Determine the (X, Y) coordinate at the center of the cell enclosing the given text.  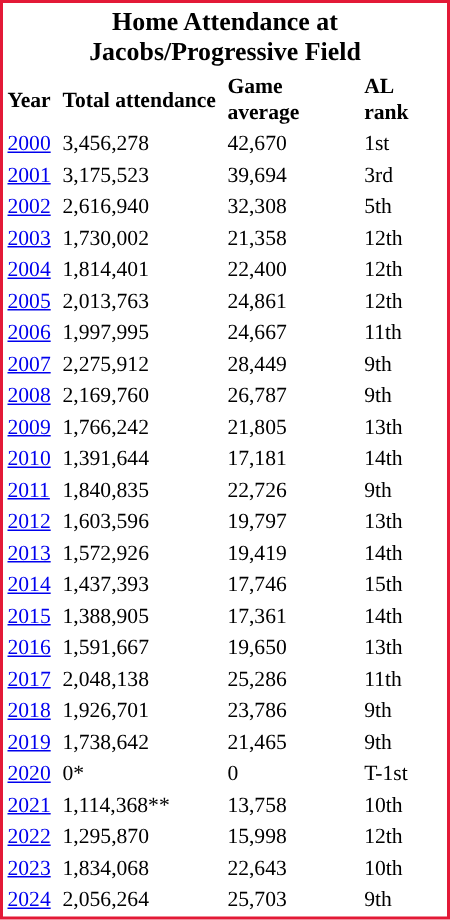
2,275,912 (142, 364)
AL rank (404, 99)
2018 (32, 710)
22,643 (293, 868)
15th (404, 584)
0* (142, 773)
26,787 (293, 395)
2003 (32, 238)
1,388,905 (142, 616)
1,926,701 (142, 710)
39,694 (293, 174)
28,449 (293, 364)
2007 (32, 364)
1,391,644 (142, 458)
1,997,995 (142, 332)
15,998 (293, 836)
17,181 (293, 458)
21,465 (293, 742)
2009 (32, 426)
17,361 (293, 616)
0 (293, 773)
2,056,264 (142, 899)
19,797 (293, 521)
2022 (32, 836)
32,308 (293, 206)
1st (404, 143)
2006 (32, 332)
2019 (32, 742)
1,766,242 (142, 426)
2,048,138 (142, 678)
2020 (32, 773)
2015 (32, 616)
1,730,002 (142, 238)
2,169,760 (142, 395)
23,786 (293, 710)
2002 (32, 206)
2000 (32, 143)
2005 (32, 300)
2001 (32, 174)
2008 (32, 395)
3rd (404, 174)
21,805 (293, 426)
2024 (32, 899)
22,400 (293, 269)
2014 (32, 584)
Total attendance (142, 99)
19,650 (293, 647)
13,758 (293, 804)
3,456,278 (142, 143)
Year (32, 99)
2,616,940 (142, 206)
1,603,596 (142, 521)
25,703 (293, 899)
1,591,667 (142, 647)
2017 (32, 678)
Game average (293, 99)
T-1st (404, 773)
2021 (32, 804)
1,114,368** (142, 804)
2004 (32, 269)
21,358 (293, 238)
2016 (32, 647)
Home Attendance at Jacobs/Progressive Field (225, 38)
24,861 (293, 300)
1,295,870 (142, 836)
2011 (32, 490)
1,834,068 (142, 868)
19,419 (293, 552)
1,437,393 (142, 584)
25,286 (293, 678)
17,746 (293, 584)
42,670 (293, 143)
1,572,926 (142, 552)
2010 (32, 458)
1,840,835 (142, 490)
1,814,401 (142, 269)
2,013,763 (142, 300)
5th (404, 206)
22,726 (293, 490)
2012 (32, 521)
2023 (32, 868)
24,667 (293, 332)
3,175,523 (142, 174)
1,738,642 (142, 742)
2013 (32, 552)
